Identify which cell holds the provided text, then report its (x, y) central coordinate. 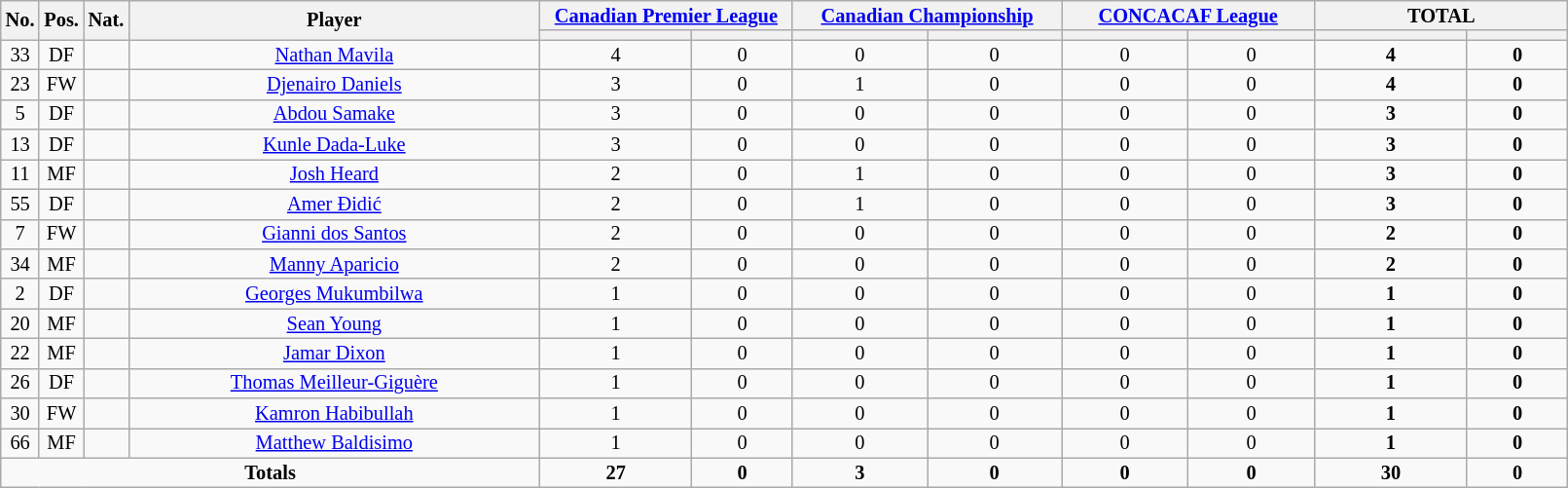
Josh Heard (334, 173)
Player (334, 19)
Canadian Premier League (666, 16)
Djenairo Daniels (334, 84)
TOTAL (1441, 16)
22 (20, 353)
No. (20, 19)
Amer Đidić (334, 205)
Matthew Baldisimo (334, 442)
Manny Aparicio (334, 263)
55 (20, 205)
Pos. (60, 19)
7 (20, 234)
Nathan Mavila (334, 55)
Gianni dos Santos (334, 234)
66 (20, 442)
CONCACAF League (1188, 16)
13 (20, 144)
34 (20, 263)
Nat. (106, 19)
26 (20, 384)
Jamar Dixon (334, 353)
5 (20, 115)
20 (20, 323)
Kamron Habibullah (334, 413)
Thomas Meilleur-Giguère (334, 384)
Canadian Championship (927, 16)
Georges Mukumbilwa (334, 294)
33 (20, 55)
Abdou Samake (334, 115)
Totals (271, 473)
11 (20, 173)
Kunle Dada-Luke (334, 144)
23 (20, 84)
27 (615, 473)
Sean Young (334, 323)
